Identify which cell holds the provided text, then report its (X, Y) central coordinate. 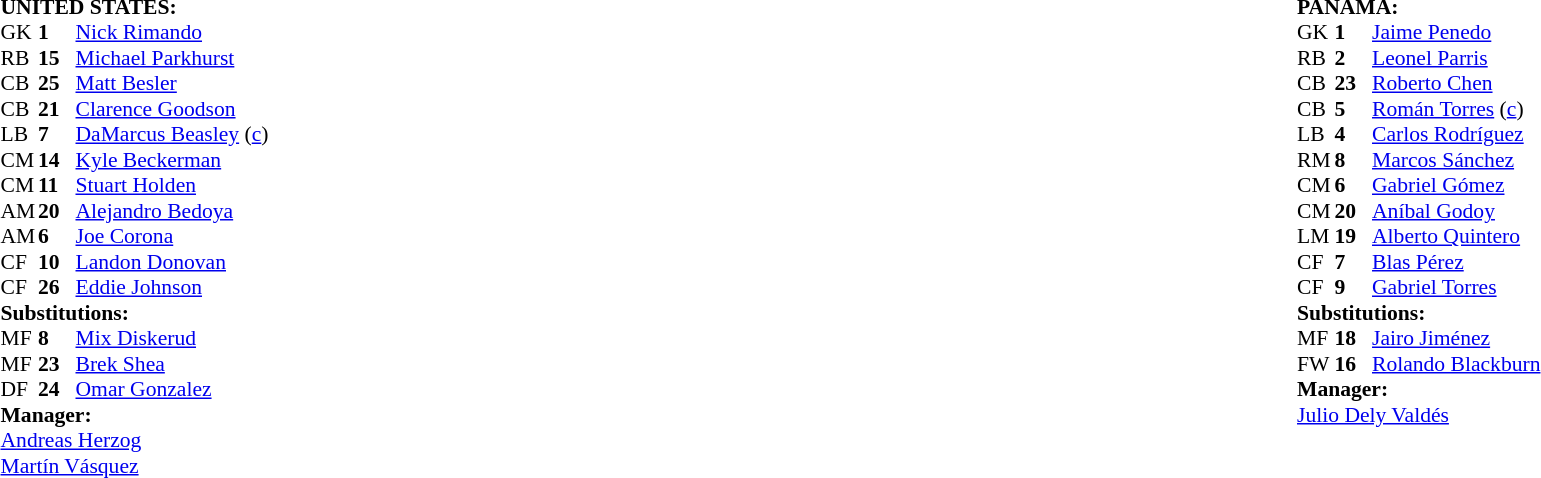
Kyle Beckerman (172, 160)
Jaime Penedo (1456, 33)
Clarence Goodson (172, 109)
10 (57, 262)
LM (1316, 237)
DF (19, 389)
Michael Parkhurst (172, 58)
4 (1354, 135)
Nick Rimando (172, 33)
Roberto Chen (1456, 83)
21 (57, 109)
Marcos Sánchez (1456, 160)
Leonel Parris (1456, 58)
Rolando Blackburn (1456, 364)
26 (57, 287)
Joe Corona (172, 237)
Blas Pérez (1456, 262)
Alberto Quintero (1456, 237)
DaMarcus Beasley (c) (172, 135)
19 (1354, 237)
Jairo Jiménez (1456, 339)
Gabriel Torres (1456, 287)
16 (1354, 364)
Brek Shea (172, 364)
5 (1354, 109)
Gabriel Gómez (1456, 185)
2 (1354, 58)
Román Torres (c) (1456, 109)
14 (57, 160)
Matt Besler (172, 83)
Eddie Johnson (172, 287)
Landon Donovan (172, 262)
Aníbal Godoy (1456, 211)
Mix Diskerud (172, 339)
9 (1354, 287)
24 (57, 389)
Omar Gonzalez (172, 389)
Alejandro Bedoya (172, 211)
18 (1354, 339)
FW (1316, 364)
15 (57, 58)
Julio Dely Valdés (1418, 415)
Stuart Holden (172, 185)
25 (57, 83)
11 (57, 185)
RM (1316, 160)
Carlos Rodríguez (1456, 135)
